From the cell containing the given text, extract its center point as (x, y) coordinate. 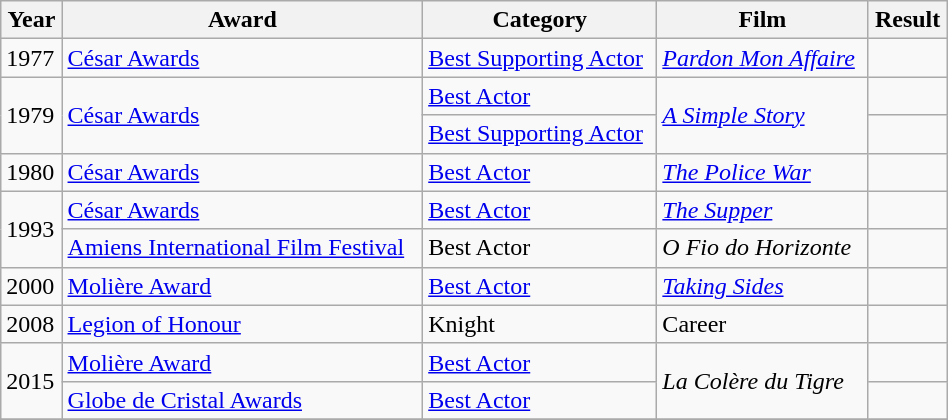
Award (242, 20)
Category (540, 20)
Knight (540, 324)
The Police War (762, 172)
2008 (32, 324)
Legion of Honour (242, 324)
Year (32, 20)
Taking Sides (762, 286)
A Simple Story (762, 115)
The Supper (762, 210)
1977 (32, 58)
Amiens International Film Festival (242, 248)
2015 (32, 381)
1993 (32, 229)
Pardon Mon Affaire (762, 58)
Career (762, 324)
O Fio do Horizonte (762, 248)
Film (762, 20)
2000 (32, 286)
Result (908, 20)
1980 (32, 172)
1979 (32, 115)
La Colère du Tigre (762, 381)
Globe de Cristal Awards (242, 400)
